Locate the cell with the specified text and output its (x, y) center coordinate. 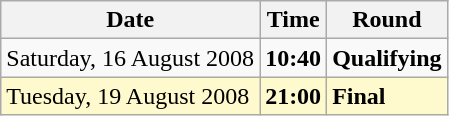
Qualifying (387, 58)
Round (387, 20)
Date (130, 20)
Time (294, 20)
21:00 (294, 96)
Final (387, 96)
10:40 (294, 58)
Tuesday, 19 August 2008 (130, 96)
Saturday, 16 August 2008 (130, 58)
